Detect which cell encompasses the target text, then output its [x, y] center coordinate. 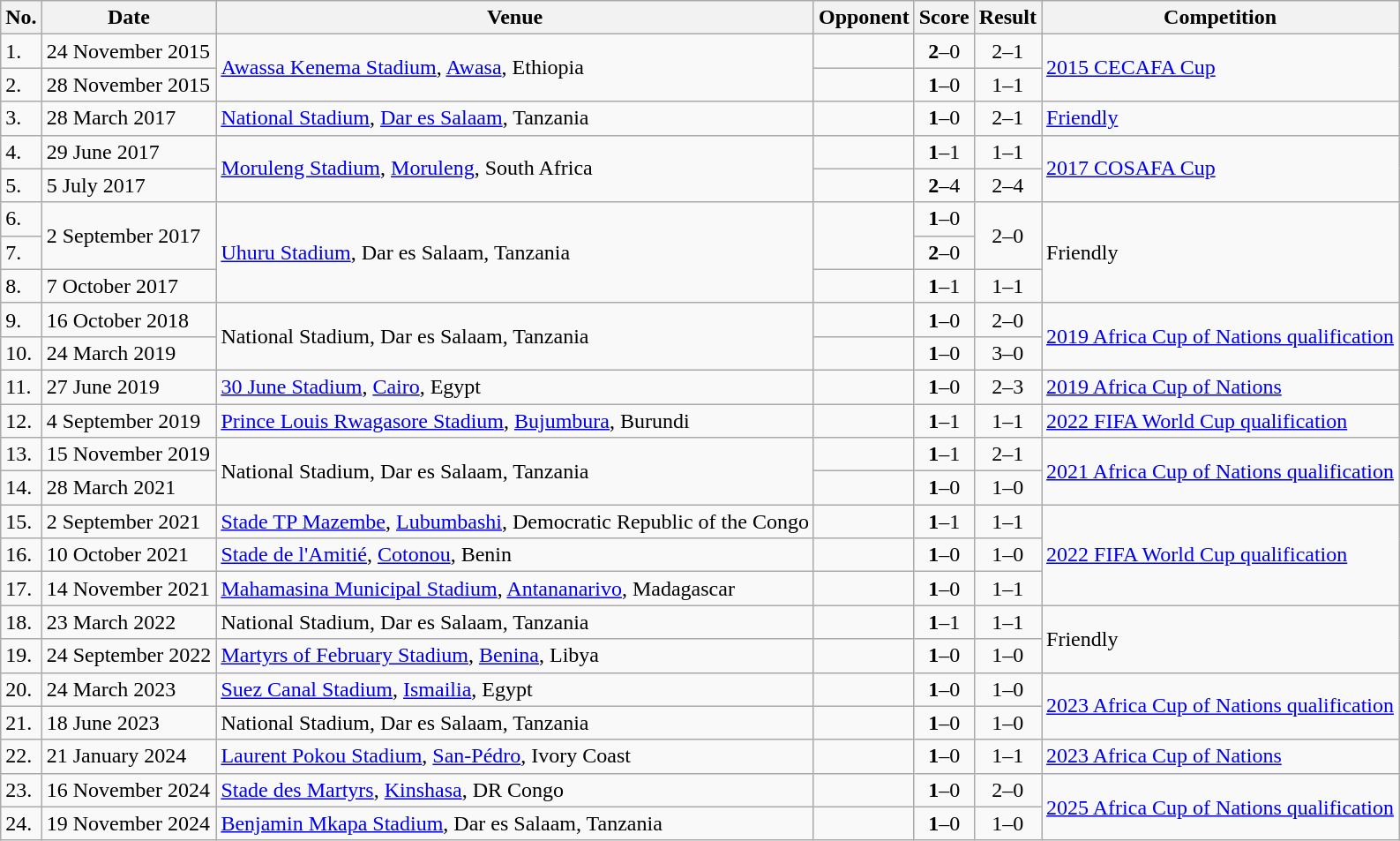
2017 COSAFA Cup [1221, 169]
29 June 2017 [129, 152]
2019 Africa Cup of Nations qualification [1221, 336]
2. [21, 85]
8. [21, 286]
2015 CECAFA Cup [1221, 68]
30 June Stadium, Cairo, Egypt [515, 387]
2021 Africa Cup of Nations qualification [1221, 471]
17. [21, 589]
28 March 2017 [129, 118]
2025 Africa Cup of Nations qualification [1221, 807]
No. [21, 18]
Stade de l'Amitié, Cotonou, Benin [515, 555]
24 September 2022 [129, 656]
27 June 2019 [129, 387]
7 October 2017 [129, 286]
14. [21, 488]
10. [21, 353]
1. [21, 51]
Competition [1221, 18]
Moruleng Stadium, Moruleng, South Africa [515, 169]
6. [21, 219]
19. [21, 656]
4. [21, 152]
18 June 2023 [129, 723]
28 March 2021 [129, 488]
2023 Africa Cup of Nations [1221, 756]
7. [21, 252]
Opponent [864, 18]
Laurent Pokou Stadium, San-Pédro, Ivory Coast [515, 756]
Result [1007, 18]
Uhuru Stadium, Dar es Salaam, Tanzania [515, 252]
15. [21, 522]
2 September 2017 [129, 236]
20. [21, 689]
28 November 2015 [129, 85]
12. [21, 421]
22. [21, 756]
21. [21, 723]
16 November 2024 [129, 790]
2019 Africa Cup of Nations [1221, 387]
13. [21, 454]
3. [21, 118]
16. [21, 555]
4 September 2019 [129, 421]
14 November 2021 [129, 589]
9. [21, 319]
21 January 2024 [129, 756]
Prince Louis Rwagasore Stadium, Bujumbura, Burundi [515, 421]
Awassa Kenema Stadium, Awasa, Ethiopia [515, 68]
5 July 2017 [129, 185]
11. [21, 387]
5. [21, 185]
10 October 2021 [129, 555]
23. [21, 790]
16 October 2018 [129, 319]
18. [21, 622]
2023 Africa Cup of Nations qualification [1221, 706]
Suez Canal Stadium, Ismailia, Egypt [515, 689]
24 March 2019 [129, 353]
Mahamasina Municipal Stadium, Antananarivo, Madagascar [515, 589]
Stade TP Mazembe, Lubumbashi, Democratic Republic of the Congo [515, 522]
19 November 2024 [129, 823]
Stade des Martyrs, Kinshasa, DR Congo [515, 790]
24 November 2015 [129, 51]
2 September 2021 [129, 522]
24 March 2023 [129, 689]
Score [944, 18]
Martyrs of February Stadium, Benina, Libya [515, 656]
15 November 2019 [129, 454]
23 March 2022 [129, 622]
Benjamin Mkapa Stadium, Dar es Salaam, Tanzania [515, 823]
Venue [515, 18]
Date [129, 18]
3–0 [1007, 353]
24. [21, 823]
2–3 [1007, 387]
